Extract the [X, Y] coordinate from the center of the cell holding the provided text.  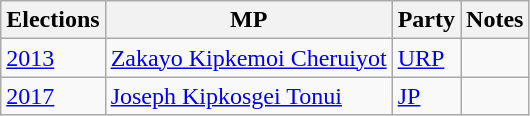
URP [426, 58]
Zakayo Kipkemoi Cheruiyot [248, 58]
JP [426, 96]
Joseph Kipkosgei Tonui [248, 96]
Elections [53, 20]
MP [248, 20]
2017 [53, 96]
Party [426, 20]
2013 [53, 58]
Notes [495, 20]
